Extract the (x, y) coordinate from the center of the cell holding the provided text.  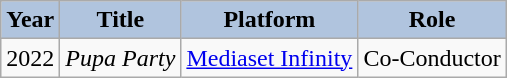
Role (432, 20)
Mediaset Infinity (270, 58)
Pupa Party (120, 58)
2022 (30, 58)
Year (30, 20)
Co-Conductor (432, 58)
Title (120, 20)
Platform (270, 20)
